Find where the given text appears and provide that cell's center as (x, y) coordinate. 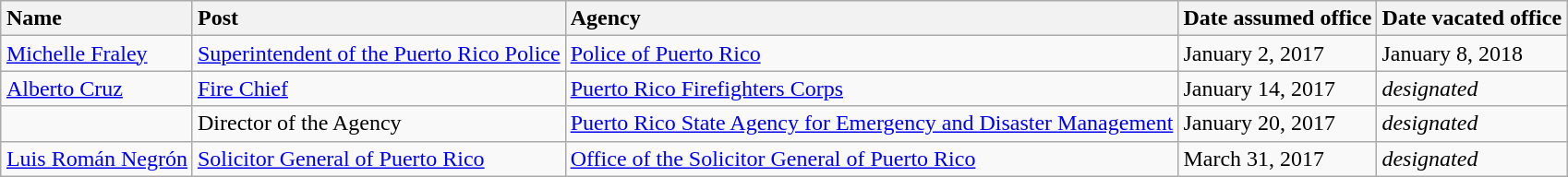
Puerto Rico State Agency for Emergency and Disaster Management (872, 124)
Alberto Cruz (96, 88)
Post (379, 18)
Superintendent of the Puerto Rico Police (379, 53)
March 31, 2017 (1278, 159)
Director of the Agency (379, 124)
Name (96, 18)
January 14, 2017 (1278, 88)
Solicitor General of Puerto Rico (379, 159)
Office of the Solicitor General of Puerto Rico (872, 159)
Police of Puerto Rico (872, 53)
Michelle Fraley (96, 53)
Date vacated office (1472, 18)
January 20, 2017 (1278, 124)
Puerto Rico Firefighters Corps (872, 88)
Fire Chief (379, 88)
January 8, 2018 (1472, 53)
Date assumed office (1278, 18)
Agency (872, 18)
Luis Román Negrón (96, 159)
January 2, 2017 (1278, 53)
